Provide the (x, y) coordinate of the cell's center where the given text is located.  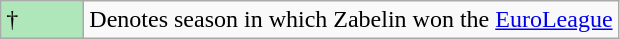
Denotes season in which Zabelin won the EuroLeague (351, 20)
† (42, 20)
